Search for the cell housing the specified text and yield its (X, Y) center coordinate. 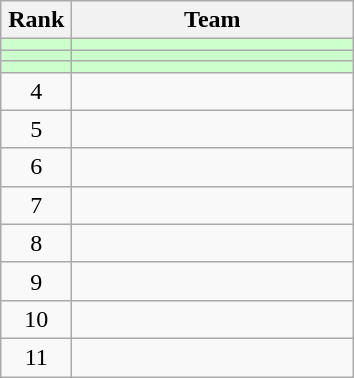
4 (36, 91)
9 (36, 281)
5 (36, 129)
11 (36, 357)
Team (212, 20)
10 (36, 319)
6 (36, 167)
Rank (36, 20)
7 (36, 205)
8 (36, 243)
